Locate the cell with the specified text and output its (X, Y) center coordinate. 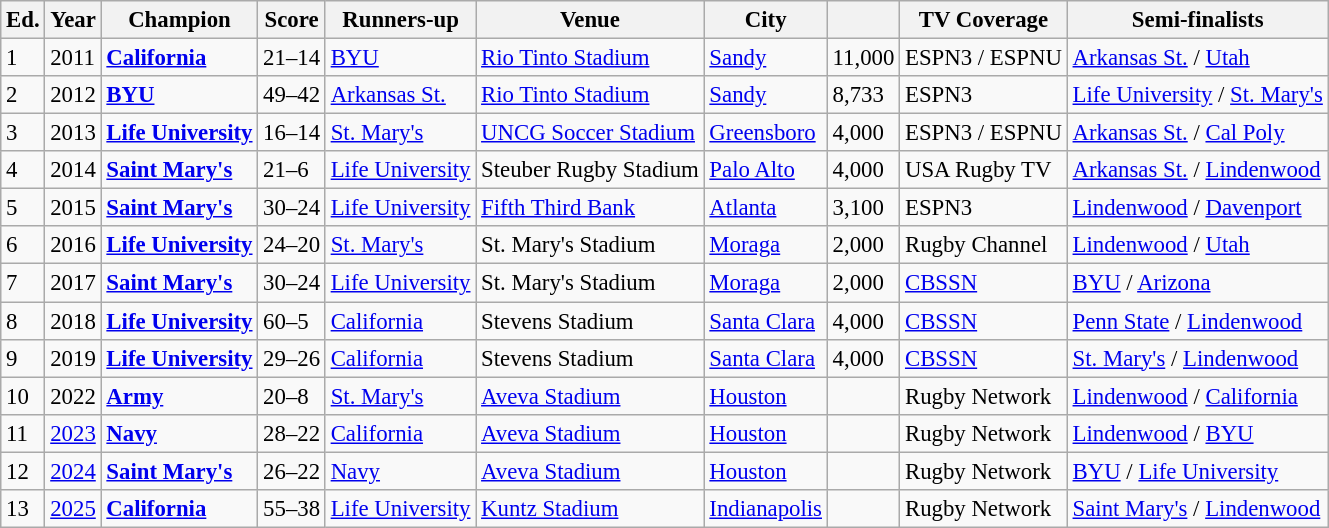
2016 (73, 245)
4 (23, 170)
Arkansas St. / Lindenwood (1198, 170)
49–42 (292, 95)
2 (23, 95)
13 (23, 509)
2012 (73, 95)
29–26 (292, 358)
Lindenwood / Utah (1198, 245)
Arkansas St. / Cal Poly (1198, 133)
26–22 (292, 471)
20–8 (292, 396)
10 (23, 396)
2017 (73, 283)
Lindenwood / California (1198, 396)
Year (73, 20)
1 (23, 58)
2019 (73, 358)
60–5 (292, 321)
Penn State / Lindenwood (1198, 321)
2023 (73, 433)
2015 (73, 208)
24–20 (292, 245)
St. Mary's / Lindenwood (1198, 358)
BYU / Life University (1198, 471)
Champion (180, 20)
UNCG Soccer Stadium (590, 133)
Semi-finalists (1198, 20)
Atlanta (766, 208)
2025 (73, 509)
Palo Alto (766, 170)
8,733 (863, 95)
City (766, 20)
Runners-up (400, 20)
Lindenwood / Davenport (1198, 208)
55–38 (292, 509)
Arkansas St. (400, 95)
6 (23, 245)
2024 (73, 471)
2022 (73, 396)
BYU / Arizona (1198, 283)
Army (180, 396)
2013 (73, 133)
2014 (73, 170)
Steuber Rugby Stadium (590, 170)
2011 (73, 58)
16–14 (292, 133)
Indianapolis (766, 509)
Saint Mary's / Lindenwood (1198, 509)
Venue (590, 20)
Lindenwood / BYU (1198, 433)
7 (23, 283)
TV Coverage (984, 20)
Score (292, 20)
Arkansas St. / Utah (1198, 58)
USA Rugby TV (984, 170)
Greensboro (766, 133)
Fifth Third Bank (590, 208)
11,000 (863, 58)
Life University / St. Mary's (1198, 95)
3 (23, 133)
12 (23, 471)
9 (23, 358)
3,100 (863, 208)
Rugby Channel (984, 245)
2018 (73, 321)
11 (23, 433)
28–22 (292, 433)
5 (23, 208)
21–14 (292, 58)
Ed. (23, 20)
8 (23, 321)
Kuntz Stadium (590, 509)
21–6 (292, 170)
